Detect which cell encompasses the target text, then output its (x, y) center coordinate. 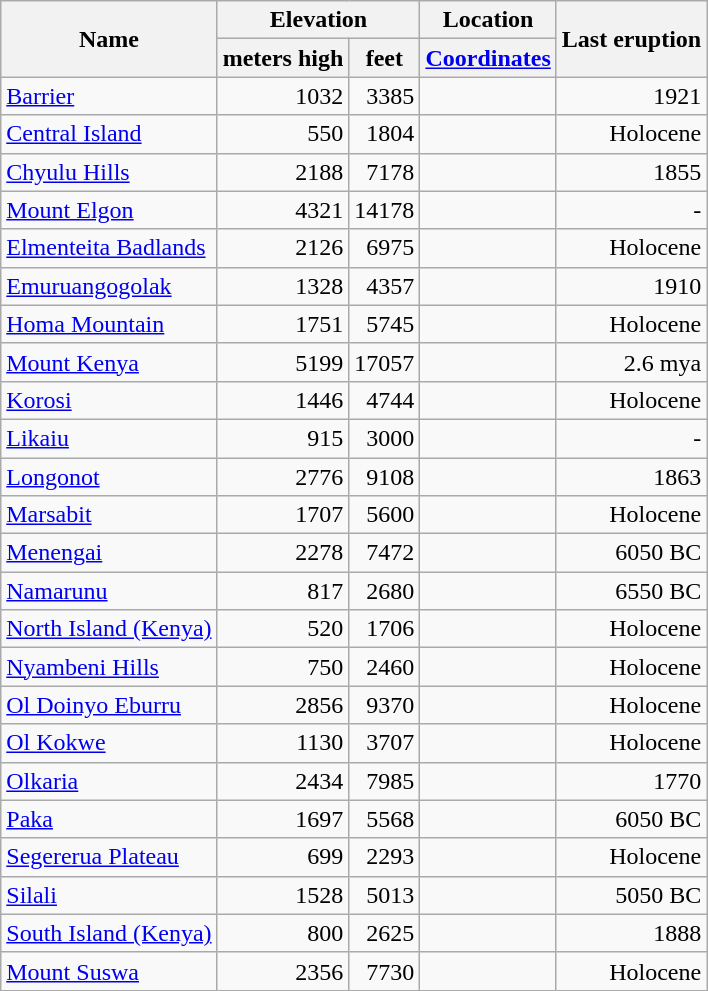
1863 (631, 477)
feet (384, 58)
1706 (384, 629)
2680 (384, 591)
2293 (384, 857)
Namarunu (109, 591)
Segererua Plateau (109, 857)
Olkaria (109, 781)
Menengai (109, 553)
520 (283, 629)
Location (488, 20)
1707 (283, 515)
1888 (631, 933)
Central Island (109, 134)
Mount Elgon (109, 210)
Elevation (318, 20)
2856 (283, 705)
2356 (283, 971)
meters high (283, 58)
2126 (283, 248)
Mount Suswa (109, 971)
1328 (283, 286)
Elmenteita Badlands (109, 248)
Emuruangogolak (109, 286)
817 (283, 591)
9108 (384, 477)
Mount Kenya (109, 362)
2434 (283, 781)
3385 (384, 96)
1697 (283, 819)
2.6 mya (631, 362)
5568 (384, 819)
4321 (283, 210)
7730 (384, 971)
Last eruption (631, 39)
2278 (283, 553)
1921 (631, 96)
Coordinates (488, 58)
3000 (384, 438)
Likaiu (109, 438)
6550 BC (631, 591)
6975 (384, 248)
5600 (384, 515)
750 (283, 667)
5199 (283, 362)
4744 (384, 400)
1528 (283, 895)
5013 (384, 895)
800 (283, 933)
5050 BC (631, 895)
Ol Kokwe (109, 743)
North Island (Kenya) (109, 629)
Name (109, 39)
1910 (631, 286)
9370 (384, 705)
2776 (283, 477)
17057 (384, 362)
Nyambeni Hills (109, 667)
Korosi (109, 400)
2188 (283, 172)
Silali (109, 895)
14178 (384, 210)
915 (283, 438)
1751 (283, 324)
550 (283, 134)
1855 (631, 172)
1770 (631, 781)
1446 (283, 400)
2460 (384, 667)
1804 (384, 134)
Paka (109, 819)
Homa Mountain (109, 324)
Longonot (109, 477)
Barrier (109, 96)
South Island (Kenya) (109, 933)
Ol Doinyo Eburru (109, 705)
Marsabit (109, 515)
7178 (384, 172)
3707 (384, 743)
1032 (283, 96)
699 (283, 857)
4357 (384, 286)
7985 (384, 781)
7472 (384, 553)
5745 (384, 324)
1130 (283, 743)
2625 (384, 933)
Chyulu Hills (109, 172)
